Search for the cell housing the specified text and yield its [X, Y] center coordinate. 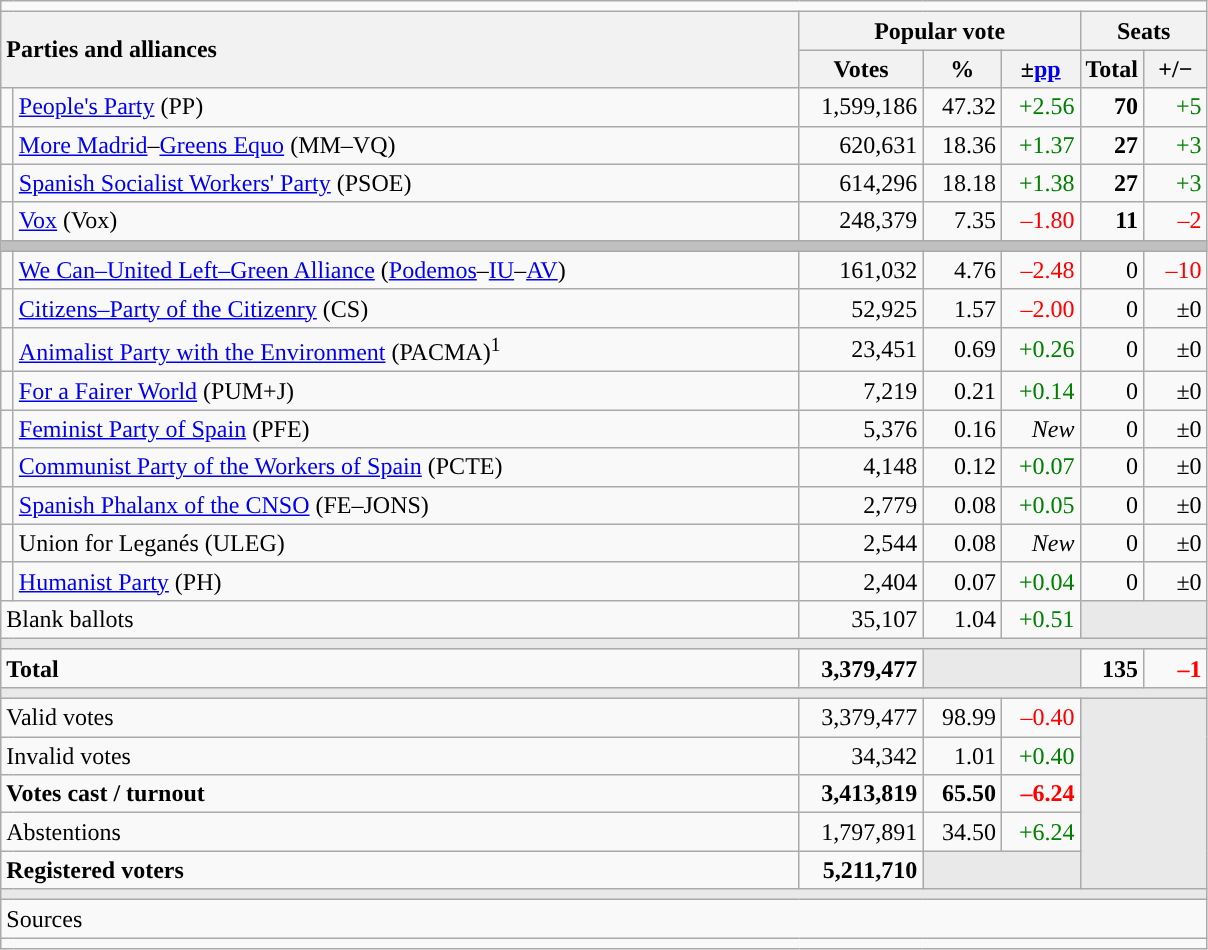
–2.48 [1040, 270]
614,296 [861, 183]
47.32 [962, 107]
248,379 [861, 221]
Communist Party of the Workers of Spain (PCTE) [406, 467]
0.69 [962, 350]
People's Party (PP) [406, 107]
+0.51 [1040, 619]
18.18 [962, 183]
–10 [1176, 270]
+0.26 [1040, 350]
34,342 [861, 756]
Seats [1144, 31]
34.50 [962, 832]
Abstentions [400, 832]
Valid votes [400, 718]
+0.07 [1040, 467]
Votes cast / turnout [400, 794]
5,376 [861, 429]
Parties and alliances [400, 50]
2,404 [861, 581]
More Madrid–Greens Equo (MM–VQ) [406, 145]
11 [1112, 221]
–6.24 [1040, 794]
Invalid votes [400, 756]
Votes [861, 69]
–2.00 [1040, 308]
1,797,891 [861, 832]
–0.40 [1040, 718]
0.07 [962, 581]
2,779 [861, 505]
35,107 [861, 619]
Humanist Party (PH) [406, 581]
7.35 [962, 221]
+0.05 [1040, 505]
52,925 [861, 308]
7,219 [861, 391]
+6.24 [1040, 832]
2,544 [861, 543]
–2 [1176, 221]
We Can–United Left–Green Alliance (Podemos–IU–AV) [406, 270]
Sources [604, 919]
Spanish Phalanx of the CNSO (FE–JONS) [406, 505]
18.36 [962, 145]
–1 [1176, 668]
–1.80 [1040, 221]
Animalist Party with the Environment (PACMA)1 [406, 350]
70 [1112, 107]
161,032 [861, 270]
0.12 [962, 467]
Blank ballots [400, 619]
23,451 [861, 350]
+/− [1176, 69]
1.01 [962, 756]
+0.04 [1040, 581]
5,211,710 [861, 870]
Registered voters [400, 870]
+0.14 [1040, 391]
0.21 [962, 391]
For a Fairer World (PUM+J) [406, 391]
+1.37 [1040, 145]
98.99 [962, 718]
Vox (Vox) [406, 221]
4.76 [962, 270]
Union for Leganés (ULEG) [406, 543]
4,148 [861, 467]
±pp [1040, 69]
65.50 [962, 794]
+0.40 [1040, 756]
0.16 [962, 429]
1,599,186 [861, 107]
135 [1112, 668]
Popular vote [940, 31]
Feminist Party of Spain (PFE) [406, 429]
Spanish Socialist Workers' Party (PSOE) [406, 183]
1.04 [962, 619]
% [962, 69]
Citizens–Party of the Citizenry (CS) [406, 308]
+2.56 [1040, 107]
1.57 [962, 308]
+5 [1176, 107]
+1.38 [1040, 183]
3,413,819 [861, 794]
620,631 [861, 145]
